Identify which cell holds the provided text, then report its (x, y) central coordinate. 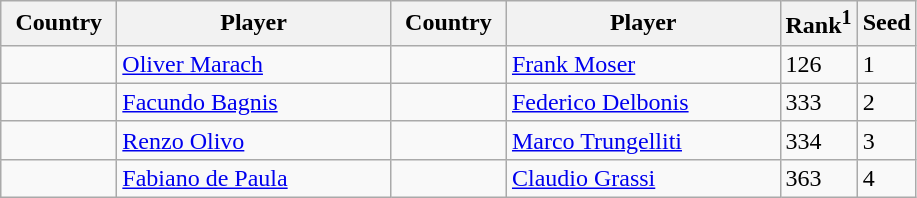
363 (818, 178)
4 (886, 178)
3 (886, 140)
334 (818, 140)
Seed (886, 24)
Marco Trungelliti (643, 140)
2 (886, 102)
Renzo Olivo (254, 140)
Claudio Grassi (643, 178)
1 (886, 64)
Oliver Marach (254, 64)
Rank1 (818, 24)
Fabiano de Paula (254, 178)
Facundo Bagnis (254, 102)
Federico Delbonis (643, 102)
126 (818, 64)
Frank Moser (643, 64)
333 (818, 102)
